Identify which cell holds the provided text, then report its [x, y] central coordinate. 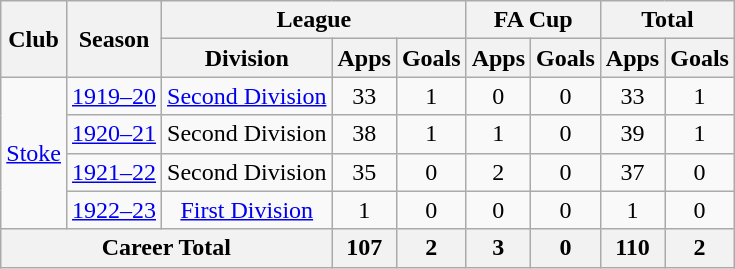
107 [364, 248]
Club [34, 39]
Total [667, 20]
First Division [247, 210]
1920–21 [114, 134]
FA Cup [533, 20]
35 [364, 172]
Season [114, 39]
37 [632, 172]
League [314, 20]
110 [632, 248]
1921–22 [114, 172]
Division [247, 58]
39 [632, 134]
Career Total [166, 248]
Stoke [34, 153]
3 [498, 248]
1919–20 [114, 96]
1922–23 [114, 210]
38 [364, 134]
